Return [x, y] of the center of cell containing provided text 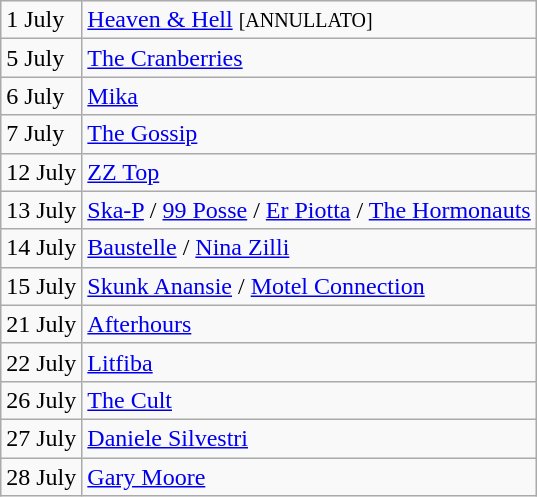
7 July [42, 134]
Heaven & Hell [ANNULLATO] [309, 20]
ZZ Top [309, 172]
12 July [42, 172]
6 July [42, 96]
27 July [42, 438]
1 July [42, 20]
Gary Moore [309, 477]
5 July [42, 58]
26 July [42, 400]
15 July [42, 286]
Daniele Silvestri [309, 438]
21 July [42, 324]
Skunk Anansie / Motel Connection [309, 286]
14 July [42, 248]
Baustelle / Nina Zilli [309, 248]
The Cranberries [309, 58]
28 July [42, 477]
Ska-P / 99 Posse / Er Piotta / The Hormonauts [309, 210]
Afterhours [309, 324]
13 July [42, 210]
The Gossip [309, 134]
The Cult [309, 400]
22 July [42, 362]
Litfiba [309, 362]
Mika [309, 96]
